For the text-containing cell, return its midpoint in [X, Y] coordinate format. 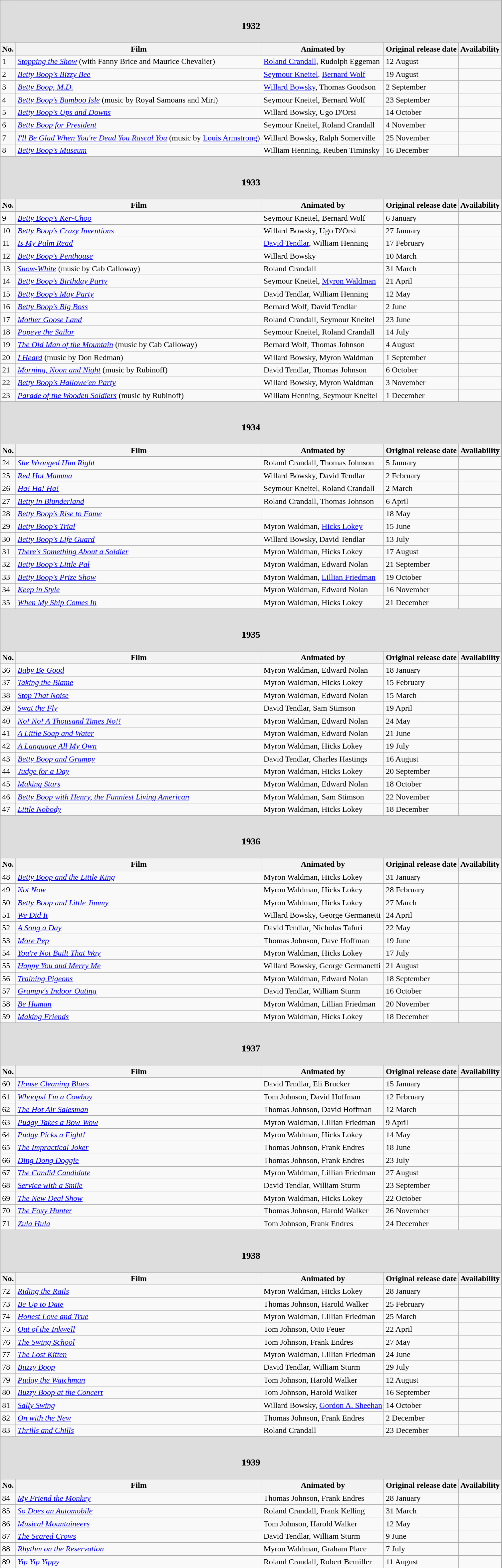
48 [8, 877]
21 September [421, 564]
No! No! A Thousand Times No!! [138, 721]
On with the New [138, 1418]
7 July [421, 1549]
23 July [421, 1160]
2 February [421, 476]
Whoops! I'm a Cowboy [138, 1097]
17 February [421, 243]
I'll Be Glad When You're Dead You Rascal You (music by Louis Armstrong) [138, 137]
19 October [421, 577]
The Hot Air Salesman [138, 1109]
1 December [421, 395]
63 [8, 1122]
6 October [421, 370]
40 [8, 721]
24 June [421, 1354]
Buzzy Boop [138, 1367]
Betty Boop's Crazy Inventions [138, 231]
84 [8, 1498]
Popeye the Sailor [138, 332]
1 [8, 62]
Betty Boop and Little Jimmy [138, 902]
The Impractical Joker [138, 1147]
More Pep [138, 940]
Willard Bowsky, Ralph Somerville [323, 137]
50 [8, 902]
18 September [421, 979]
44 [8, 772]
Betty Boop for President [138, 125]
10 [8, 231]
9 [8, 218]
57 [8, 991]
Betty in Blunderland [138, 501]
4 August [421, 344]
25 November [421, 137]
21 [8, 370]
Willard Bowsky, Thomas Goodson [323, 87]
19 [8, 344]
Red Hot Mamma [138, 476]
3 November [421, 383]
Betty Boop's Ker-Choo [138, 218]
Roland Crandall, Seymour Kneitel [323, 319]
22 [8, 383]
27 August [421, 1173]
8 [8, 150]
22 November [421, 797]
67 [8, 1173]
Roland Crandall, Frank Kelling [323, 1511]
Betty Boop, M.D. [138, 87]
The Lost Kitten [138, 1354]
33 [8, 577]
34 [8, 590]
2 June [421, 307]
21 April [421, 281]
A Language All My Own [138, 746]
The Foxy Hunter [138, 1211]
72 [8, 1291]
A Little Soap and Water [138, 733]
Betty Boop's Little Pal [138, 564]
Bernard Wolf, Thomas Johnson [323, 344]
55 [8, 966]
9 April [421, 1122]
46 [8, 797]
We Did It [138, 915]
So Does an Automobile [138, 1511]
19 August [421, 74]
Morning, Noon and Night (music by Rubinoff) [138, 370]
11 [8, 243]
David Tendlar, Thomas Johnson [323, 370]
William Henning, Reuben Timinsky [323, 150]
Betty Boop's Big Boss [138, 307]
William Henning, Seymour Kneitel [323, 395]
1938 [251, 1251]
16 September [421, 1393]
16 November [421, 590]
Not Now [138, 890]
Little Nobody [138, 809]
Rhythm on the Reservation [138, 1549]
Willard Bowsky [323, 256]
17 August [421, 552]
Swat the Fly [138, 708]
Tom Johnson, David Hoffman [323, 1097]
28 February [421, 890]
Zula Hula [138, 1224]
Out of the Inkwell [138, 1329]
16 December [421, 150]
20 [8, 357]
74 [8, 1316]
53 [8, 940]
24 April [421, 915]
Happy You and Merry Me [138, 966]
Service with a Smile [138, 1186]
Willard Bowsky, Gordon A. Sheehan [323, 1405]
Stop That Noise [138, 695]
22 October [421, 1198]
18 [8, 332]
32 [8, 564]
23 December [421, 1431]
Betty Boop and the Little King [138, 877]
7 [8, 137]
26 [8, 488]
71 [8, 1224]
15 January [421, 1084]
1935 [251, 630]
29 [8, 526]
39 [8, 708]
Ha! Ha! Ha! [138, 488]
Parade of the Wooden Soldiers (music by Rubinoff) [138, 395]
21 August [421, 966]
6 January [421, 218]
3 [8, 87]
Sally Swing [138, 1405]
Honest Love and True [138, 1316]
18 January [421, 670]
17 [8, 319]
Grampy's Indoor Outing [138, 991]
Tom Johnson, Otto Feuer [323, 1329]
13 July [421, 539]
5 January [421, 463]
The Swing School [138, 1342]
27 January [421, 231]
86 [8, 1523]
24 [8, 463]
14 [8, 281]
24 December [421, 1224]
Betty Boop's May Party [138, 294]
Be Up to Date [138, 1304]
42 [8, 746]
Betty Boop's Trial [138, 526]
18 June [421, 1147]
49 [8, 890]
82 [8, 1418]
Betty Boop's Prize Show [138, 577]
1934 [251, 423]
Buzzy Boop at the Concert [138, 1393]
16 August [421, 759]
Is My Palm Read [138, 243]
Betty Boop's Ups and Downs [138, 112]
28 [8, 514]
30 [8, 539]
2 September [421, 87]
Betty Boop's Rise to Fame [138, 514]
Roland Crandall, Robert Bemiller [323, 1561]
21 June [421, 733]
65 [8, 1147]
Mother Goose Land [138, 319]
Pudgy Picks a Fight! [138, 1135]
1932 [251, 21]
The New Deal Show [138, 1198]
Snow-White (music by Cab Calloway) [138, 269]
15 June [421, 526]
69 [8, 1198]
Betty Boop and Grampy [138, 759]
5 [8, 112]
14 July [421, 332]
Betty Boop's Museum [138, 150]
52 [8, 928]
19 April [421, 708]
18 May [421, 514]
Ding Dong Doggie [138, 1160]
27 March [421, 902]
15 [8, 294]
15 March [421, 695]
12 [8, 256]
Yip Yip Yippy [138, 1561]
14 May [421, 1135]
16 October [421, 991]
60 [8, 1084]
4 November [421, 125]
Keep in Style [138, 590]
25 [8, 476]
David Tendlar, Charles Hastings [323, 759]
Riding the Rails [138, 1291]
Betty Boop with Henry, the Funniest Living American [138, 797]
45 [8, 784]
56 [8, 979]
My Friend the Monkey [138, 1498]
20 September [421, 772]
51 [8, 915]
When My Ship Comes In [138, 602]
The Old Man of the Mountain (music by Cab Calloway) [138, 344]
Making Friends [138, 1016]
Betty Boop's Hallowe'en Party [138, 383]
68 [8, 1186]
19 July [421, 746]
87 [8, 1536]
43 [8, 759]
20 November [421, 1004]
Thomas Johnson, Dave Hoffman [323, 940]
The Candid Candidate [138, 1173]
35 [8, 602]
There's Something About a Soldier [138, 552]
Making Stars [138, 784]
Betty Boop's Penthouse [138, 256]
38 [8, 695]
Myron Waldman, Graham Place [323, 1549]
1 September [421, 357]
75 [8, 1329]
Betty Boop's Bamboo Isle (music by Royal Samoans and Miri) [138, 100]
85 [8, 1511]
27 May [421, 1342]
26 November [421, 1211]
31 [8, 552]
79 [8, 1380]
6 April [421, 501]
76 [8, 1342]
47 [8, 809]
88 [8, 1549]
23 June [421, 319]
She Wronged Him Right [138, 463]
29 July [421, 1367]
83 [8, 1431]
23 [8, 395]
12 February [421, 1097]
4 [8, 100]
59 [8, 1016]
41 [8, 733]
22 April [421, 1329]
9 June [421, 1536]
Be Human [138, 1004]
78 [8, 1367]
22 May [421, 928]
13 [8, 269]
77 [8, 1354]
54 [8, 953]
89 [8, 1561]
16 [8, 307]
10 March [421, 256]
1933 [251, 178]
2 December [421, 1418]
Thomas Johnson, David Hoffman [323, 1109]
25 March [421, 1316]
24 May [421, 721]
64 [8, 1135]
25 February [421, 1304]
Judge for a Day [138, 772]
Betty Boop's Bizzy Bee [138, 74]
15 February [421, 683]
21 December [421, 602]
27 [8, 501]
58 [8, 1004]
Baby Be Good [138, 670]
19 June [421, 940]
Seymour Kneitel, Myron Waldman [323, 281]
66 [8, 1160]
You're Not Built That Way [138, 953]
1937 [251, 1044]
1939 [251, 1458]
73 [8, 1304]
Betty Boop's Life Guard [138, 539]
Stopping the Show (with Fanny Brice and Maurice Chevalier) [138, 62]
Roland Crandall, Rudolph Eggeman [323, 62]
House Cleaning Blues [138, 1084]
Training Pigeons [138, 979]
2 March [421, 488]
Betty Boop's Birthday Party [138, 281]
David Tendlar, Sam Stimson [323, 708]
80 [8, 1393]
Pudgy Takes a Bow-Wow [138, 1122]
17 July [421, 953]
31 January [421, 877]
Taking the Blame [138, 683]
36 [8, 670]
2 [8, 74]
Bernard Wolf, David Tendlar [323, 307]
81 [8, 1405]
11 August [421, 1561]
1936 [251, 837]
18 October [421, 784]
David Tendlar, Nicholas Tafuri [323, 928]
Myron Waldman, Sam Stimson [323, 797]
Pudgy the Watchman [138, 1380]
37 [8, 683]
Musical Mountaineers [138, 1523]
61 [8, 1097]
I Heard (music by Don Redman) [138, 357]
6 [8, 125]
The Scared Crows [138, 1536]
12 March [421, 1109]
Thrills and Chills [138, 1431]
A Song a Day [138, 928]
David Tendlar, Eli Brucker [323, 1084]
70 [8, 1211]
62 [8, 1109]
